Identify which cell holds the provided text, then report its (X, Y) central coordinate. 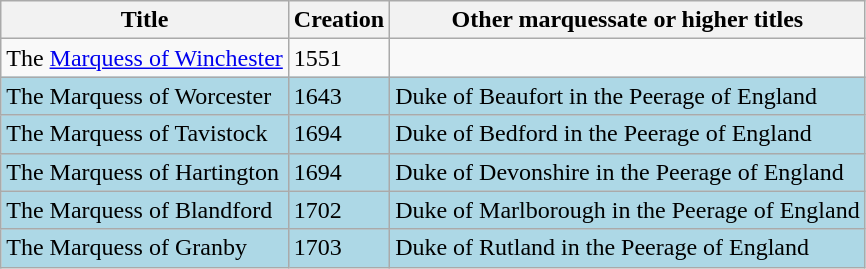
Title (145, 20)
1702 (338, 210)
Duke of Rutland in the Peerage of England (628, 248)
The Marquess of Tavistock (145, 134)
Duke of Devonshire in the Peerage of England (628, 172)
1643 (338, 96)
1703 (338, 248)
1551 (338, 58)
Duke of Beaufort in the Peerage of England (628, 96)
The Marquess of Granby (145, 248)
Duke of Marlborough in the Peerage of England (628, 210)
The Marquess of Winchester (145, 58)
Creation (338, 20)
Duke of Bedford in the Peerage of England (628, 134)
The Marquess of Blandford (145, 210)
The Marquess of Hartington (145, 172)
Other marquessate or higher titles (628, 20)
The Marquess of Worcester (145, 96)
